Scan for the cell matching the given text and deliver its (X, Y) coordinate at center. 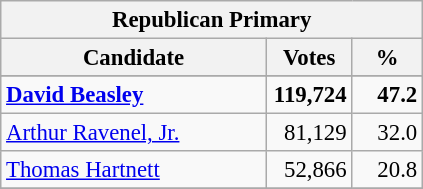
47.2 (388, 95)
Candidate (134, 58)
20.8 (388, 170)
32.0 (388, 133)
81,129 (309, 133)
Votes (309, 58)
David Beasley (134, 95)
Thomas Hartnett (134, 170)
Arthur Ravenel, Jr. (134, 133)
52,866 (309, 170)
119,724 (309, 95)
Republican Primary (212, 20)
% (388, 58)
